Provide the [X, Y] coordinate of the cell's center where the given text is located.  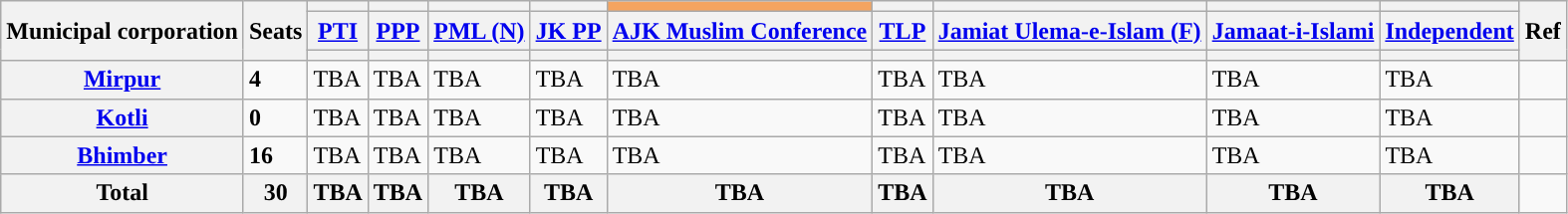
16 [275, 155]
4 [275, 80]
Ref [1542, 31]
PTI [338, 31]
30 [275, 193]
TLP [903, 31]
Bhimber [123, 155]
0 [275, 117]
PML (N) [479, 31]
JK PP [568, 31]
PPP [397, 31]
AJK Muslim Conference [739, 31]
Jamaat-i-Islami [1293, 31]
Independent [1449, 31]
Kotli [123, 117]
Municipal corporation [123, 31]
Seats [275, 31]
Total [123, 193]
Jamiat Ulema-e-Islam (F) [1070, 31]
Mirpur [123, 80]
